Output the (X, Y) coordinate of the center of the cell containing the given text.  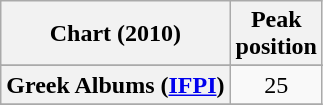
25 (276, 85)
Chart (2010) (116, 34)
Peak position (276, 34)
Greek Albums (IFPI) (116, 85)
